Detect which cell encompasses the target text, then output its (X, Y) center coordinate. 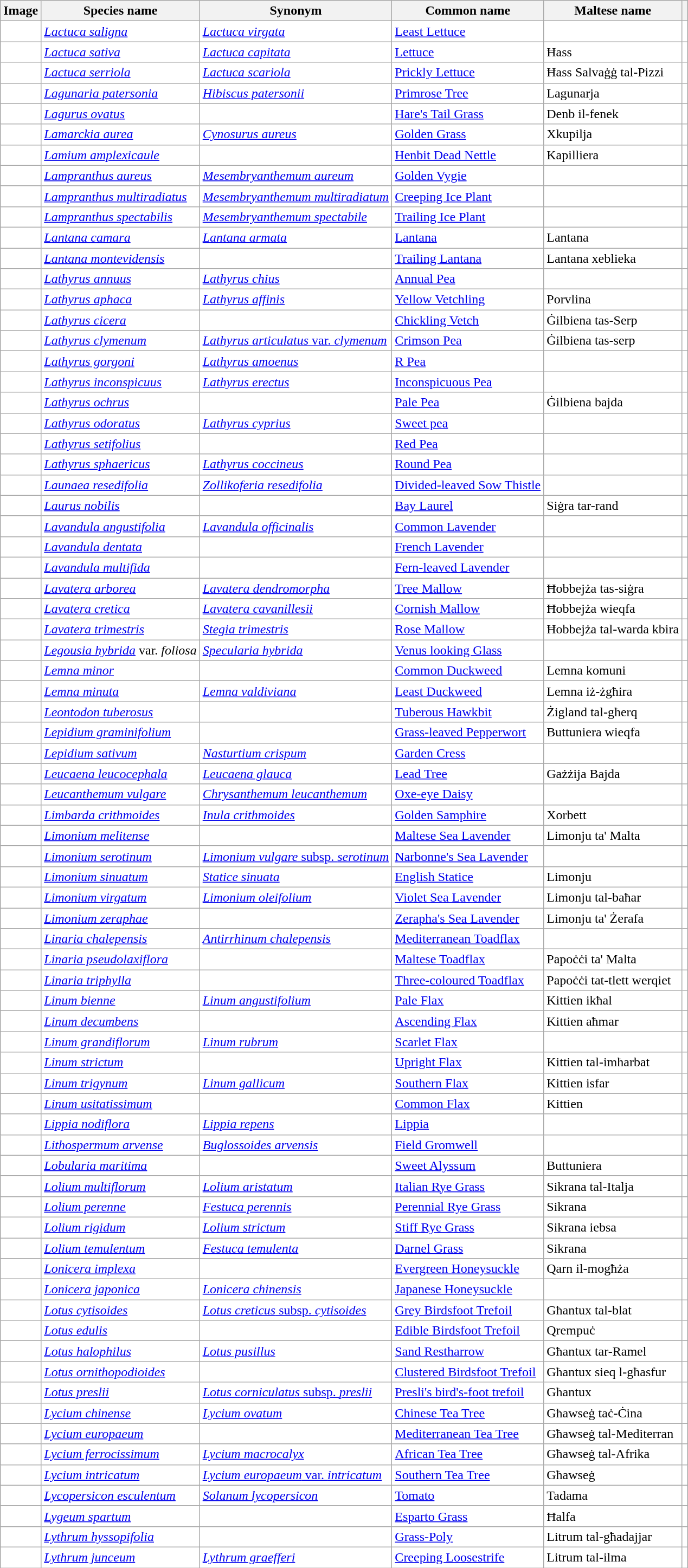
Lathyrus annuus (120, 279)
Sand Restharrow (468, 1351)
Lavatera cavanillesii (296, 609)
Lactuca scariola (296, 73)
Għawseġ (613, 1475)
Leucaena leucocephala (120, 774)
Lythrum junceum (120, 1557)
Stegia trimestris (296, 630)
Kittien tal-imħarbat (613, 1062)
Legousia hybrida var. foliosa (120, 650)
Lolium strictum (296, 1227)
Lavatera cretica (120, 609)
Lathyrus gorgoni (120, 361)
Lamium amplexicaule (120, 155)
Oxe-eye Daisy (468, 794)
Buttuniera (613, 1165)
Buttuniera wieqfa (613, 733)
Ġilbiena tas-serp (613, 341)
Lotus corniculatus subsp. preslii (296, 1392)
Grass-leaved Pepperwort (468, 733)
Lonicera implexa (120, 1269)
Kittien ikħal (613, 1001)
Linum decumbens (120, 1021)
Kapilliera (613, 155)
Lactuca capitata (296, 52)
Linaria chalepensis (120, 939)
Limonju ta' Malta (613, 835)
R Pea (468, 361)
Sweet Alyssum (468, 1165)
Lythrum graefferi (296, 1557)
Lantana xeblieka (613, 258)
Lantana camara (120, 237)
Żigland tal-għerq (613, 712)
Prickly Lettuce (468, 73)
Qarn il-mogħża (613, 1269)
Divided-leaved Sow Thistle (468, 485)
Creeping Loosestrife (468, 1557)
Lactuca serriola (120, 73)
Lavatera trimestris (120, 630)
Ħass (613, 52)
Lotus ornithopodioides (120, 1372)
Lolium perenne (120, 1207)
Japanese Honeysuckle (468, 1290)
Common Duckweed (468, 671)
Lemna minor (120, 671)
Lippia repens (296, 1124)
Lycium macrocalyx (296, 1454)
Lithospermum arvense (120, 1145)
Linum grandiflorum (120, 1042)
Lycium intricatum (120, 1475)
Laurus nobilis (120, 506)
Southern Tea Tree (468, 1475)
Fern-leaved Lavender (468, 567)
Limonium oleifolium (296, 897)
Lettuce (468, 52)
Linum bienne (120, 1001)
Ascending Flax (468, 1021)
Maltese Toadflax (468, 960)
Rose Mallow (468, 630)
Linum strictum (120, 1062)
Papoċċi ta' Malta (613, 960)
Lathyrus affinis (296, 300)
Litrum tal-għadajjar (613, 1537)
Lolium temulentum (120, 1248)
Common name (468, 11)
Zollikoferia resedifolia (296, 485)
Xorbett (613, 815)
Kittien isfar (613, 1083)
Lotus cytisoides (120, 1310)
Lathyrus clymenum (120, 341)
Lobularia maritima (120, 1165)
Lemna minuta (120, 691)
Lathyrus ochrus (120, 403)
Linum gallicum (296, 1083)
Ħobbejża wieqfa (613, 609)
Lead Tree (468, 774)
Lavandula officinalis (296, 526)
Linum angustifolium (296, 1001)
Chrysanthemum leucanthemum (296, 794)
Limonium virgatum (120, 897)
Qrempuċ (613, 1331)
Denb il-fenek (613, 114)
Antirrhinum chalepensis (296, 939)
Lathyrus cicera (120, 320)
Lagurus ovatus (120, 114)
Għawseġ tal-Afrika (613, 1454)
Lantana montevidensis (120, 258)
Yellow Vetchling (468, 300)
Xkupilja (613, 134)
Ġilbiena tas-Serp (613, 320)
Gażżija Bajda (613, 774)
Lavandula dentata (120, 547)
Lantana armata (296, 237)
African Tea Tree (468, 1454)
Statice sinuata (296, 877)
Lathyrus aphaca (120, 300)
Esparto Grass (468, 1516)
Tuberous Hawkbit (468, 712)
Darnel Grass (468, 1248)
Lathyrus chius (296, 279)
Crimson Pea (468, 341)
Lycium europaeum (120, 1434)
Lemna komuni (613, 671)
Lavatera dendromorpha (296, 588)
Trailing Ice Plant (468, 217)
Porvlina (613, 300)
Lolium rigidum (120, 1227)
Clustered Birdsfoot Trefoil (468, 1372)
Mesembryanthemum multiradiatum (296, 196)
Limonium zeraphae (120, 918)
Lavandula multifida (120, 567)
Għantux (613, 1392)
Buglossoides arvensis (296, 1145)
Golden Grass (468, 134)
Nasturtium crispum (296, 753)
Lampranthus aureus (120, 176)
Trailing Lantana (468, 258)
Cynosurus aureus (296, 134)
Mediterranean Tea Tree (468, 1434)
Lemna valdiviana (296, 691)
Kittien (613, 1104)
Lagunaria patersonia (120, 93)
Lotus creticus subsp. cytisoides (296, 1310)
Linum trigynum (120, 1083)
Primrose Tree (468, 93)
Limonju (613, 877)
Lippia (468, 1124)
Linum usitatissimum (120, 1104)
Papoċċi tat-tlett werqiet (613, 980)
Least Lettuce (468, 31)
Henbit Dead Nettle (468, 155)
Lycium europaeum var. intricatum (296, 1475)
Italian Rye Grass (468, 1186)
Inula crithmoides (296, 815)
Limonium sinuatum (120, 877)
Hare's Tail Grass (468, 114)
Evergreen Honeysuckle (468, 1269)
Lavatera arborea (120, 588)
Lotus preslii (120, 1392)
Lolium aristatum (296, 1186)
Three-coloured Toadflax (468, 980)
Cornish Mallow (468, 609)
Mesembryanthemum aureum (296, 176)
Lotus edulis (120, 1331)
Lemna iż-żgħira (613, 691)
Golden Samphire (468, 815)
Lathyrus amoenus (296, 361)
Specularia hybrida (296, 650)
Pale Pea (468, 403)
Red Pea (468, 444)
Upright Flax (468, 1062)
Creeping Ice Plant (468, 196)
Għawseġ taċ-Ċina (613, 1413)
Lotus pusillus (296, 1351)
Linum rubrum (296, 1042)
Lactuca virgata (296, 31)
Lavandula angustifolia (120, 526)
Sweet pea (468, 423)
Southern Flax (468, 1083)
Tomato (468, 1495)
Tadama (613, 1495)
Least Duckweed (468, 691)
Ħobbejża tas-siġra (613, 588)
Perennial Rye Grass (468, 1207)
Għantux tar-Ramel (613, 1351)
Species name (120, 11)
Lonicera chinensis (296, 1290)
Lathyrus inconspicuus (120, 382)
English Statice (468, 877)
Golden Vygie (468, 176)
Lepidium graminifolium (120, 733)
Lonicera japonica (120, 1290)
Solanum lycopersicon (296, 1495)
Lampranthus spectabilis (120, 217)
Ħass Salvaġġ tal-Pizzi (613, 73)
Limbarda crithmoides (120, 815)
Round Pea (468, 464)
Litrum tal-ilma (613, 1557)
Limonium melitense (120, 835)
Lepidium sativum (120, 753)
Linaria pseudolaxiflora (120, 960)
Ġilbiena bajda (613, 403)
Lathyrus odoratus (120, 423)
Lathyrus erectus (296, 382)
Leontodon tuberosus (120, 712)
Lactuca sativa (120, 52)
Grass-Poly (468, 1537)
Għawseġ tal-Mediterran (613, 1434)
Lathyrus articulatus var. clymenum (296, 341)
Mediterranean Toadflax (468, 939)
Leucanthemum vulgare (120, 794)
Lygeum spartum (120, 1516)
Sikrana tal-Italja (613, 1186)
Linaria triphylla (120, 980)
Stiff Rye Grass (468, 1227)
Limonium vulgare subsp. serotinum (296, 856)
Festuca temulenta (296, 1248)
Image (21, 11)
Chinese Tea Tree (468, 1413)
French Lavender (468, 547)
Lippia nodiflora (120, 1124)
Ħobbejża tal-warda kbira (613, 630)
Festuca perennis (296, 1207)
Launaea resedifolia (120, 485)
Maltese name (613, 11)
Common Lavender (468, 526)
Narbonne's Sea Lavender (468, 856)
Lycopersicon esculentum (120, 1495)
Lolium multiflorum (120, 1186)
Garden Cress (468, 753)
Ħalfa (613, 1516)
Limonju ta' Żerafa (613, 918)
Kittien aħmar (613, 1021)
Lycium ferrocissimum (120, 1454)
Tree Mallow (468, 588)
Violet Sea Lavender (468, 897)
Hibiscus patersonii (296, 93)
Mesembryanthemum spectabile (296, 217)
Scarlet Flax (468, 1042)
Maltese Sea Lavender (468, 835)
Lathyrus setifolius (120, 444)
Lampranthus multiradiatus (120, 196)
Limonium serotinum (120, 856)
Lythrum hyssopifolia (120, 1537)
Edible Birdsfoot Trefoil (468, 1331)
Lathyrus sphaericus (120, 464)
Lycium chinense (120, 1413)
Zerapha's Sea Lavender (468, 918)
Lactuca saligna (120, 31)
Chickling Vetch (468, 320)
Field Gromwell (468, 1145)
Annual Pea (468, 279)
Lycium ovatum (296, 1413)
Bay Laurel (468, 506)
Presli's bird's-foot trefoil (468, 1392)
Common Flax (468, 1104)
Lotus halophilus (120, 1351)
Limonju tal-baħar (613, 897)
Inconspicuous Pea (468, 382)
Siġra tar-rand (613, 506)
Lathyrus cyprius (296, 423)
Għantux sieq l-għasfur (613, 1372)
Għantux tal-blat (613, 1310)
Venus looking Glass (468, 650)
Grey Birdsfoot Trefoil (468, 1310)
Lagunarja (613, 93)
Lathyrus coccineus (296, 464)
Pale Flax (468, 1001)
Lamarckia aurea (120, 134)
Synonym (296, 11)
Sikrana iebsa (613, 1227)
Leucaena glauca (296, 774)
